Pinpoint the cell where the given text exists, returning its (x, y) midpoint coordinate. 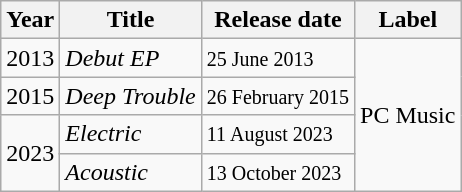
Acoustic (130, 172)
25 June 2013 (278, 58)
2013 (30, 58)
13 October 2023 (278, 172)
2023 (30, 153)
Label (408, 20)
Deep Trouble (130, 96)
Year (30, 20)
Title (130, 20)
Release date (278, 20)
26 February 2015 (278, 96)
Debut EP (130, 58)
Electric (130, 134)
PC Music (408, 115)
2015 (30, 96)
11 August 2023 (278, 134)
